Search for the cell housing the specified text and yield its (x, y) center coordinate. 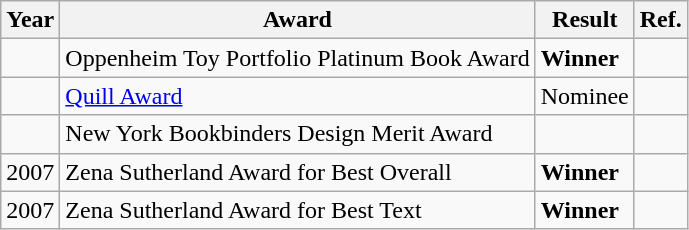
New York Bookbinders Design Merit Award (298, 134)
Quill Award (298, 96)
Result (584, 20)
Oppenheim Toy Portfolio Platinum Book Award (298, 58)
Zena Sutherland Award for Best Overall (298, 172)
Ref. (660, 20)
Year (30, 20)
Award (298, 20)
Nominee (584, 96)
Zena Sutherland Award for Best Text (298, 210)
